Return the [X, Y] coordinate for the center point of the cell that contains the specified text.  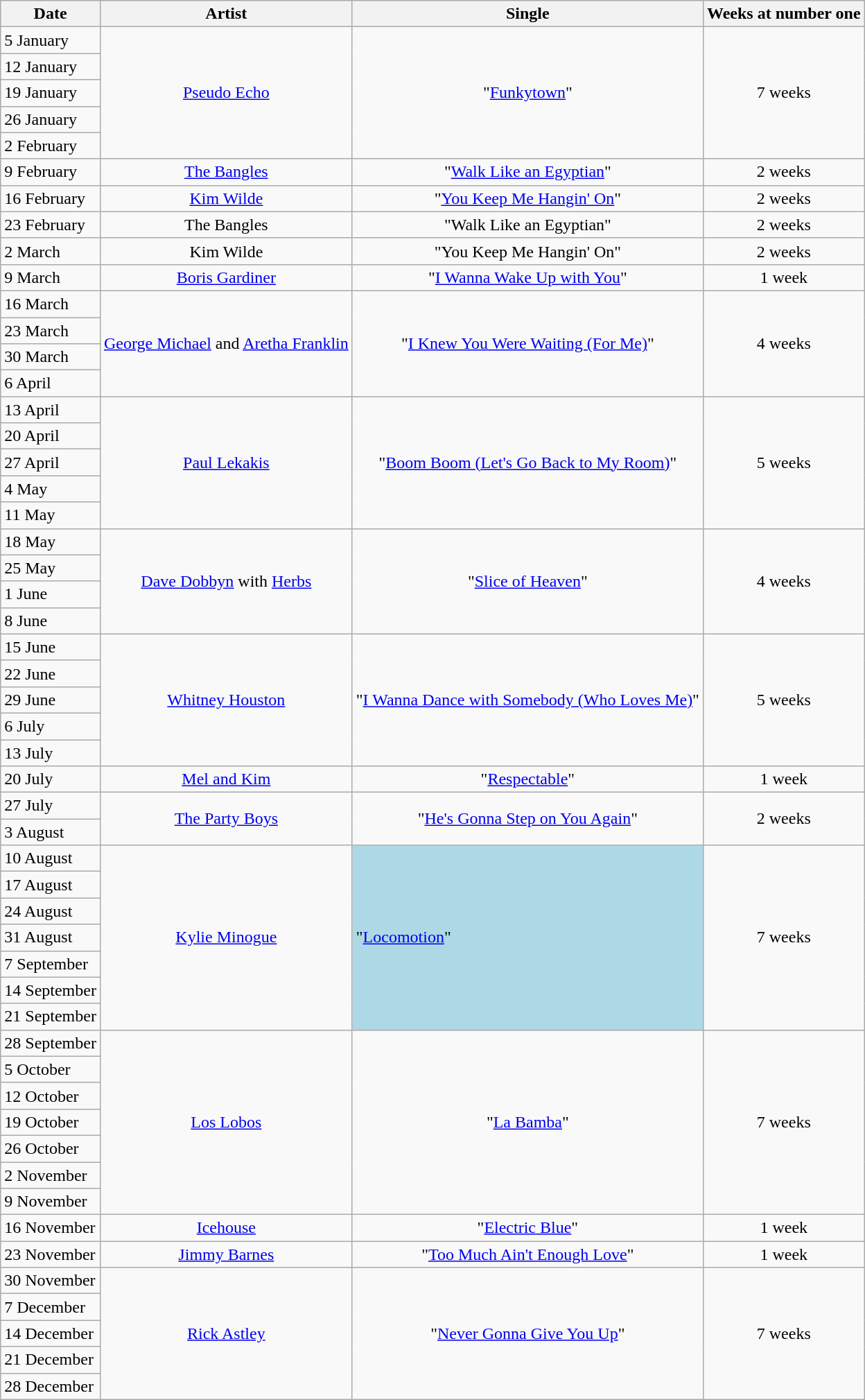
14 December [51, 1333]
Dave Dobbyn with Herbs [226, 581]
25 May [51, 568]
9 March [51, 277]
22 June [51, 673]
30 November [51, 1281]
26 October [51, 1148]
19 October [51, 1122]
7 September [51, 964]
2 November [51, 1175]
26 January [51, 119]
5 October [51, 1069]
Boris Gardiner [226, 277]
23 February [51, 225]
12 October [51, 1096]
"Never Gonna Give You Up" [527, 1333]
21 September [51, 1017]
"He's Gonna Step on You Again" [527, 819]
7 December [51, 1307]
Paul Lekakis [226, 463]
16 February [51, 198]
17 August [51, 885]
5 January [51, 40]
12 January [51, 67]
Artist [226, 14]
24 August [51, 911]
3 August [51, 832]
"Boom Boom (Let's Go Back to My Room)" [527, 463]
13 April [51, 410]
14 September [51, 990]
23 March [51, 331]
Kylie Minogue [226, 937]
6 April [51, 383]
27 July [51, 806]
Icehouse [226, 1228]
8 June [51, 621]
13 July [51, 752]
1 June [51, 594]
Single [527, 14]
16 November [51, 1228]
11 May [51, 515]
Whitney Houston [226, 700]
"I Knew You Were Waiting (For Me)" [527, 343]
George Michael and Aretha Franklin [226, 343]
"Locomotion" [527, 937]
The Party Boys [226, 819]
28 December [51, 1386]
9 February [51, 172]
30 March [51, 357]
"La Bamba" [527, 1122]
19 January [51, 93]
20 April [51, 436]
27 April [51, 463]
4 May [51, 489]
Rick Astley [226, 1333]
6 July [51, 726]
23 November [51, 1254]
20 July [51, 779]
9 November [51, 1202]
18 May [51, 542]
28 September [51, 1043]
31 August [51, 937]
Pseudo Echo [226, 93]
"Slice of Heaven" [527, 581]
Jimmy Barnes [226, 1254]
2 February [51, 146]
"I Wanna Wake Up with You" [527, 277]
Date [51, 14]
Weeks at number one [783, 14]
15 June [51, 647]
Mel and Kim [226, 779]
10 August [51, 858]
"Too Much Ain't Enough Love" [527, 1254]
"I Wanna Dance with Somebody (Who Loves Me)" [527, 700]
"Electric Blue" [527, 1228]
2 March [51, 251]
21 December [51, 1360]
"Respectable" [527, 779]
Los Lobos [226, 1122]
16 March [51, 304]
29 June [51, 700]
"Funkytown" [527, 93]
